Search for the cell housing the specified text and yield its (x, y) center coordinate. 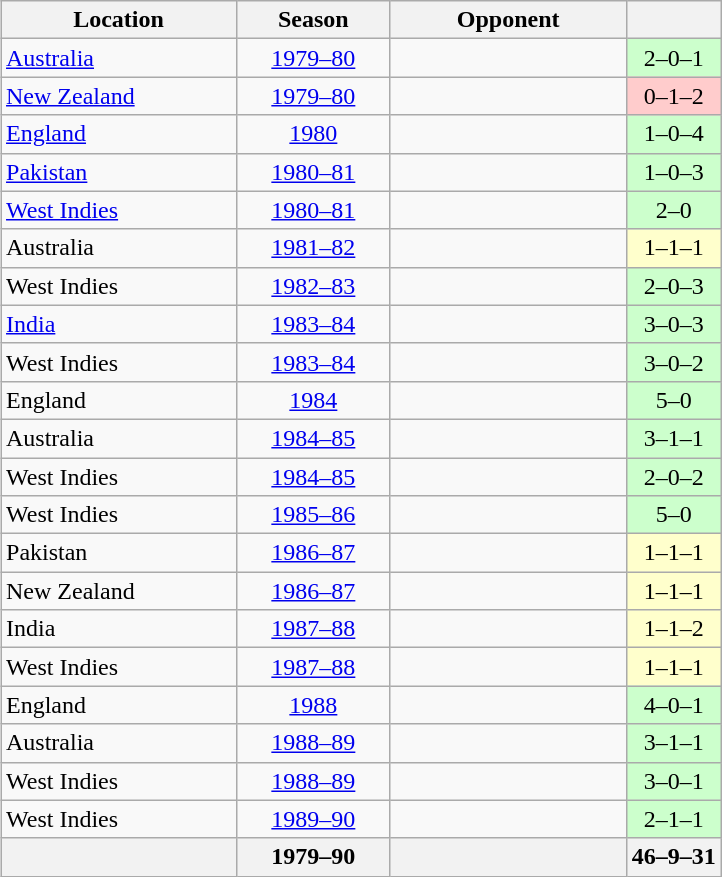
Location (118, 20)
46–9–31 (674, 857)
2–0 (674, 210)
3–0–1 (674, 781)
1–1–2 (674, 629)
1988 (314, 705)
4–0–1 (674, 705)
2–0–2 (674, 477)
1989–90 (314, 819)
0–1–2 (674, 96)
1–0–4 (674, 134)
3–0–3 (674, 324)
1981–82 (314, 248)
1985–86 (314, 515)
1984 (314, 400)
2–1–1 (674, 819)
Opponent (508, 20)
1982–83 (314, 286)
1–0–3 (674, 172)
3–0–2 (674, 362)
1980 (314, 134)
1979–90 (314, 857)
2–0–1 (674, 58)
Season (314, 20)
2–0–3 (674, 286)
